Return the [X, Y] coordinate for the center point of the cell that contains the specified text.  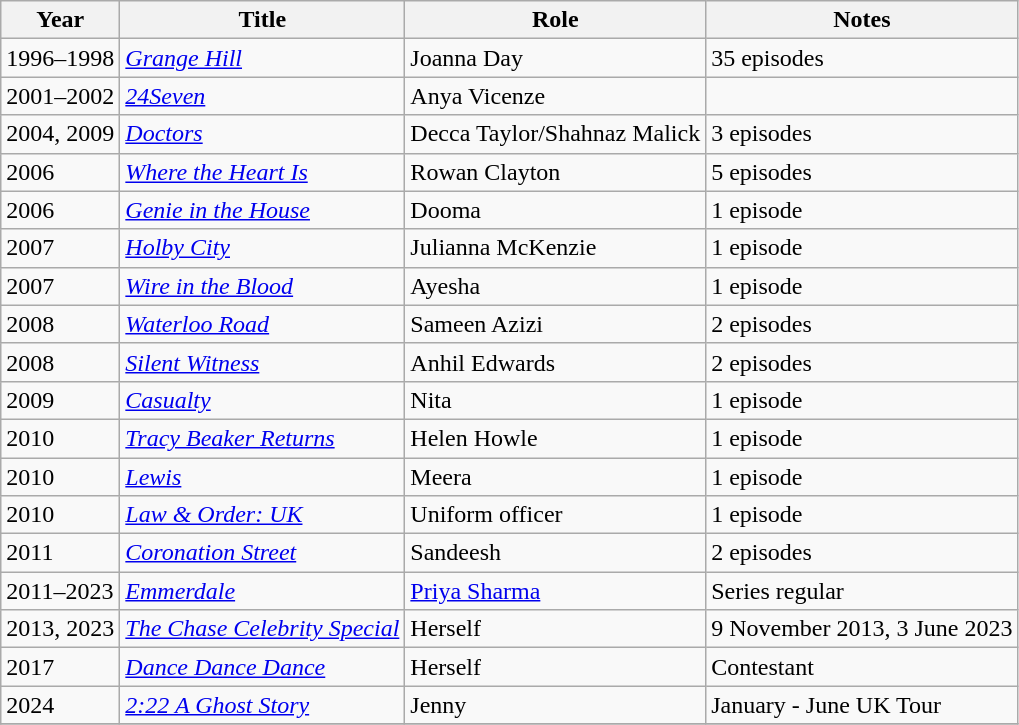
Anya Vicenze [556, 96]
Casualty [262, 400]
Coronation Street [262, 553]
Julianna McKenzie [556, 248]
2011 [60, 553]
Genie in the House [262, 210]
Holby City [262, 248]
9 November 2013, 3 June 2023 [862, 629]
Emmerdale [262, 591]
2004, 2009 [60, 134]
Notes [862, 20]
Grange Hill [262, 58]
Contestant [862, 667]
Waterloo Road [262, 324]
Dooma [556, 210]
Tracy Beaker Returns [262, 438]
Joanna Day [556, 58]
Jenny [556, 705]
Ayesha [556, 286]
Year [60, 20]
Doctors [262, 134]
Where the Heart Is [262, 172]
5 episodes [862, 172]
Role [556, 20]
Sandeesh [556, 553]
Law & Order: UK [262, 515]
Meera [556, 477]
2017 [60, 667]
Dance Dance Dance [262, 667]
2024 [60, 705]
3 episodes [862, 134]
The Chase Celebrity Special [262, 629]
Wire in the Blood [262, 286]
Decca Taylor/Shahnaz Malick [556, 134]
2013, 2023 [60, 629]
2009 [60, 400]
Title [262, 20]
2001–2002 [60, 96]
January - June UK Tour [862, 705]
Sameen Azizi [556, 324]
Silent Witness [262, 362]
2011–2023 [60, 591]
Uniform officer [556, 515]
24Seven [262, 96]
Lewis [262, 477]
2:22 A Ghost Story [262, 705]
Helen Howle [556, 438]
Series regular [862, 591]
Rowan Clayton [556, 172]
Anhil Edwards [556, 362]
1996–1998 [60, 58]
Priya Sharma [556, 591]
35 episodes [862, 58]
Nita [556, 400]
